From the cell containing the given text, extract its center point as [x, y] coordinate. 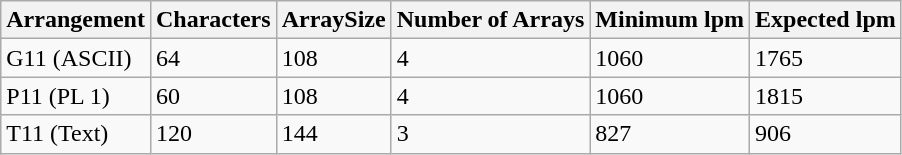
Expected lpm [826, 20]
Arrangement [76, 20]
ArraySize [334, 20]
T11 (Text) [76, 134]
60 [213, 96]
120 [213, 134]
906 [826, 134]
G11 (ASCII) [76, 58]
3 [490, 134]
1815 [826, 96]
827 [670, 134]
64 [213, 58]
1765 [826, 58]
Number of Arrays [490, 20]
Minimum lpm [670, 20]
144 [334, 134]
P11 (PL 1) [76, 96]
Characters [213, 20]
